For the text-containing cell, return its midpoint in (X, Y) coordinate format. 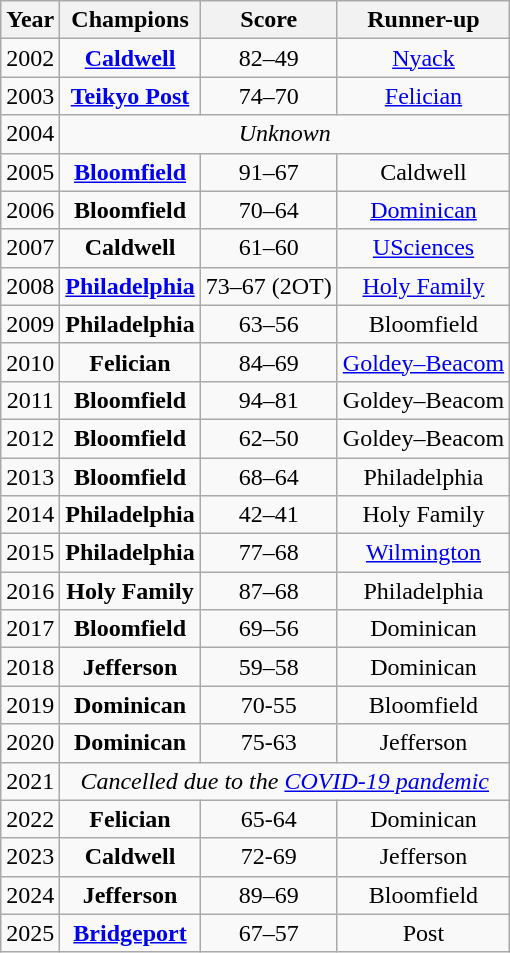
68–64 (268, 477)
2012 (30, 438)
USciences (423, 248)
Nyack (423, 58)
2025 (30, 933)
Bridgeport (130, 933)
87–68 (268, 591)
Unknown (285, 134)
65-64 (268, 819)
Champions (130, 20)
2023 (30, 857)
2004 (30, 134)
89–69 (268, 895)
84–69 (268, 362)
2013 (30, 477)
2015 (30, 553)
91–67 (268, 172)
2003 (30, 96)
Teikyo Post (130, 96)
75-63 (268, 743)
2018 (30, 667)
42–41 (268, 515)
63–56 (268, 324)
2020 (30, 743)
59–58 (268, 667)
2016 (30, 591)
Cancelled due to the COVID-19 pandemic (285, 781)
2011 (30, 400)
2007 (30, 248)
72-69 (268, 857)
2021 (30, 781)
2014 (30, 515)
82–49 (268, 58)
2022 (30, 819)
2009 (30, 324)
69–56 (268, 629)
2010 (30, 362)
Wilmington (423, 553)
2002 (30, 58)
Runner-up (423, 20)
2006 (30, 210)
2005 (30, 172)
Score (268, 20)
74–70 (268, 96)
2017 (30, 629)
70-55 (268, 705)
73–67 (2OT) (268, 286)
2024 (30, 895)
2008 (30, 286)
62–50 (268, 438)
67–57 (268, 933)
Post (423, 933)
94–81 (268, 400)
Year (30, 20)
61–60 (268, 248)
2019 (30, 705)
77–68 (268, 553)
70–64 (268, 210)
